For the text-containing cell, return its midpoint in (X, Y) coordinate format. 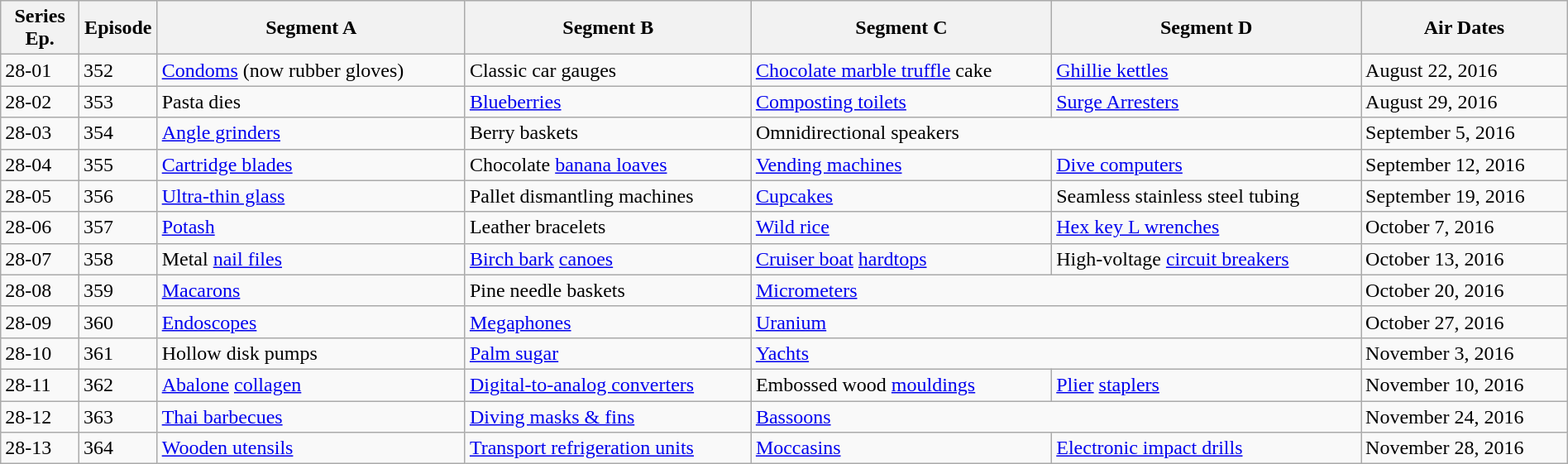
Seamless stainless steel tubing (1207, 196)
Condoms (now rubber gloves) (311, 70)
Digital-to-analog converters (608, 385)
362 (117, 385)
352 (117, 70)
Leather bracelets (608, 227)
Pasta dies (311, 102)
Episode (117, 28)
November 10, 2016 (1465, 385)
Micrometers (1055, 290)
Pallet dismantling machines (608, 196)
355 (117, 165)
356 (117, 196)
October 13, 2016 (1465, 259)
361 (117, 353)
August 22, 2016 (1465, 70)
Angle grinders (311, 133)
28-09 (40, 322)
Hex key L wrenches (1207, 227)
28-05 (40, 196)
Surge Arresters (1207, 102)
Plier staplers (1207, 385)
Composting toilets (901, 102)
Uranium (1055, 322)
September 12, 2016 (1465, 165)
28-03 (40, 133)
Metal nail files (311, 259)
Transport refrigeration units (608, 448)
Embossed wood mouldings (901, 385)
Chocolate banana loaves (608, 165)
Pine needle baskets (608, 290)
Segment D (1207, 28)
Dive computers (1207, 165)
Ultra-thin glass (311, 196)
363 (117, 416)
Segment C (901, 28)
Series Ep. (40, 28)
Air Dates (1465, 28)
Electronic impact drills (1207, 448)
Moccasins (901, 448)
High-voltage circuit breakers (1207, 259)
28-06 (40, 227)
Cartridge blades (311, 165)
Classic car gauges (608, 70)
28-12 (40, 416)
Cupcakes (901, 196)
November 24, 2016 (1465, 416)
Endoscopes (311, 322)
28-11 (40, 385)
359 (117, 290)
Blueberries (608, 102)
October 27, 2016 (1465, 322)
Thai barbecues (311, 416)
Segment B (608, 28)
Segment A (311, 28)
Hollow disk pumps (311, 353)
Bassoons (1055, 416)
Cruiser boat hardtops (901, 259)
November 28, 2016 (1465, 448)
Abalone collagen (311, 385)
Birch bark canoes (608, 259)
28-02 (40, 102)
28-13 (40, 448)
28-01 (40, 70)
November 3, 2016 (1465, 353)
August 29, 2016 (1465, 102)
Vending machines (901, 165)
Chocolate marble truffle cake (901, 70)
October 7, 2016 (1465, 227)
September 19, 2016 (1465, 196)
Berry baskets (608, 133)
357 (117, 227)
28-10 (40, 353)
353 (117, 102)
Megaphones (608, 322)
Omnidirectional speakers (1055, 133)
358 (117, 259)
Wild rice (901, 227)
364 (117, 448)
September 5, 2016 (1465, 133)
28-07 (40, 259)
354 (117, 133)
Ghillie kettles (1207, 70)
Palm sugar (608, 353)
28-04 (40, 165)
360 (117, 322)
Diving masks & fins (608, 416)
Potash (311, 227)
Yachts (1055, 353)
Macarons (311, 290)
Wooden utensils (311, 448)
28-08 (40, 290)
October 20, 2016 (1465, 290)
